Locate the cell with the specified text and output its [X, Y] center coordinate. 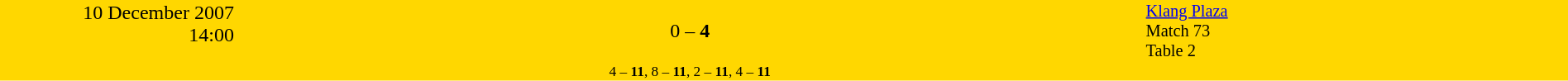
10 December 200714:00 [117, 40]
0 – 4 [690, 31]
Klang PlazaMatch 73Table 2 [1356, 31]
4 – 11, 8 – 11, 2 – 11, 4 – 11 [690, 71]
